Extract the (X, Y) coordinate from the center of the cell holding the provided text.  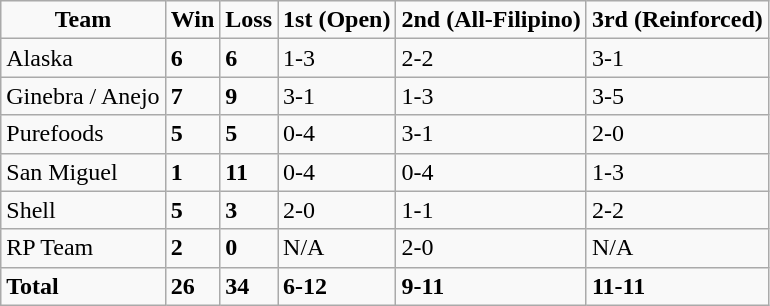
6-12 (337, 286)
3 (249, 210)
1-1 (491, 210)
26 (192, 286)
Loss (249, 20)
Total (83, 286)
Ginebra / Anejo (83, 96)
San Miguel (83, 172)
3rd (Reinforced) (677, 20)
9-11 (491, 286)
34 (249, 286)
2 (192, 248)
Purefoods (83, 134)
1st (Open) (337, 20)
Alaska (83, 58)
1 (192, 172)
Team (83, 20)
Shell (83, 210)
RP Team (83, 248)
11 (249, 172)
2nd (All-Filipino) (491, 20)
9 (249, 96)
11-11 (677, 286)
Win (192, 20)
0 (249, 248)
3-5 (677, 96)
7 (192, 96)
